Extract the [x, y] coordinate from the center of the cell holding the provided text.  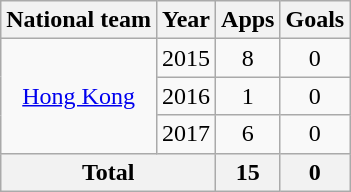
1 [248, 96]
Year [186, 20]
Total [108, 172]
8 [248, 58]
Hong Kong [79, 96]
National team [79, 20]
6 [248, 134]
Goals [315, 20]
2016 [186, 96]
2015 [186, 58]
2017 [186, 134]
Apps [248, 20]
15 [248, 172]
